Output the [X, Y] coordinate of the center of the cell containing the given text.  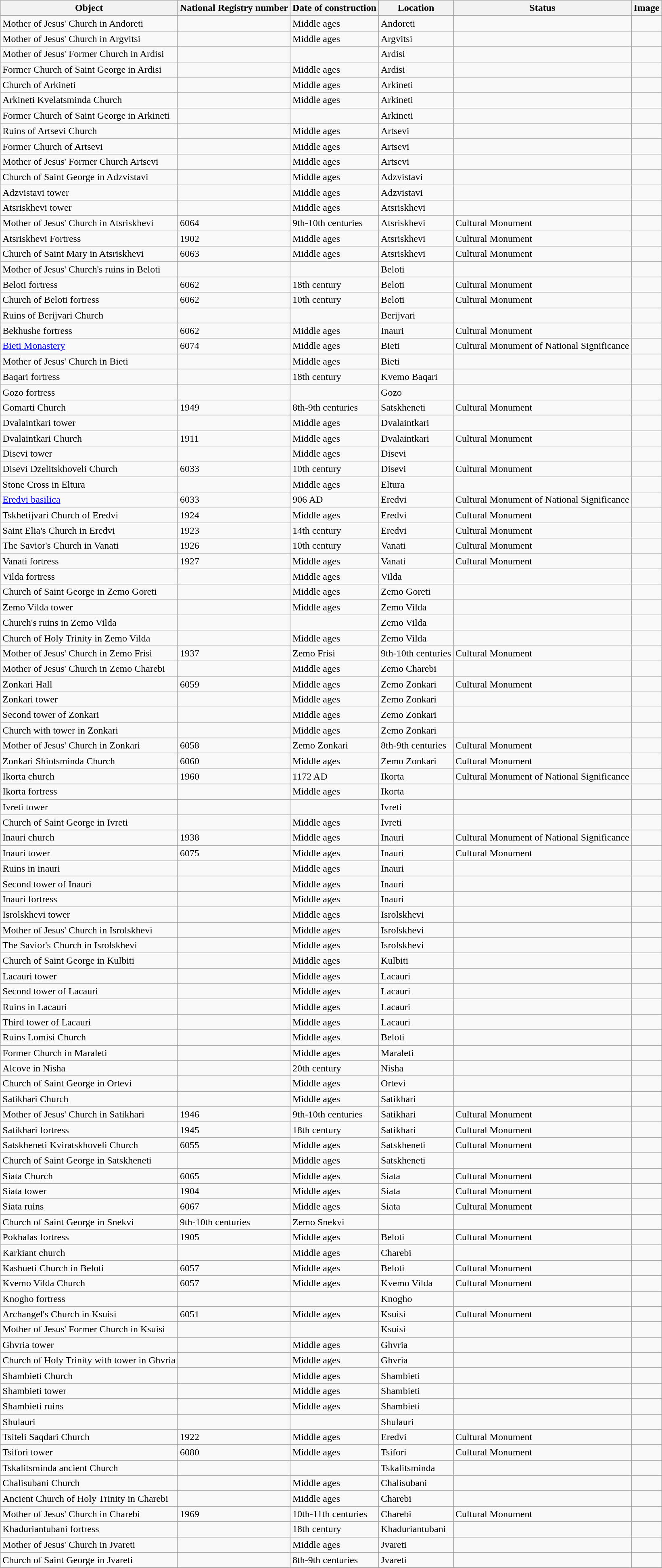
Pokhalas fortress [89, 1237]
Khaduriantubani fortress [89, 1529]
Mother of Jesus' Church in Zemo Charebi [89, 669]
1904 [234, 1191]
Inauri tower [89, 853]
Tskalitsminda ancient Church [89, 1468]
Dvalaintkari tower [89, 423]
Bekhushe fortress [89, 331]
6051 [234, 1314]
Lacauri tower [89, 976]
Mother of Jesus' Church's ruins in Beloti [89, 269]
6055 [234, 1145]
Mother of Jesus' Church in Zemo Frisi [89, 653]
Mother of Jesus' Church in Satikhari [89, 1114]
Adzvistavi tower [89, 193]
Church's ruins in Zemo Vilda [89, 623]
6065 [234, 1176]
Disevi Dzelitskhoveli Church [89, 469]
Zonkari Hall [89, 684]
Ruins of Artsevi Church [89, 131]
14th century [335, 530]
Karkiant church [89, 1253]
Church of Saint George in Jvareti [89, 1560]
Stone Cross in Eltura [89, 484]
Dvalaintkari Church [89, 438]
6080 [234, 1453]
Alcove in Nisha [89, 1068]
Mother of Jesus' Church in Andoreti [89, 23]
1946 [234, 1114]
Church of Saint George in Ortevi [89, 1084]
1926 [234, 546]
Zemo Goreti [416, 592]
1937 [234, 653]
Kvemo Vilda Church [89, 1283]
Knogho [416, 1299]
Andoreti [416, 23]
Kvemo Vilda [416, 1283]
1960 [234, 776]
Church of Saint George in Snekvi [89, 1222]
1945 [234, 1130]
Maraleti [416, 1053]
1905 [234, 1237]
Kulbiti [416, 961]
Isrolskhevi tower [89, 914]
Mother of Jesus' Church in Bieti [89, 361]
6074 [234, 346]
Object [89, 8]
Khaduriantubani [416, 1529]
Church of Saint Mary in Atsriskhevi [89, 254]
Vilda fortress [89, 576]
The Savior's Church in Vanati [89, 546]
Ghvria tower [89, 1345]
Former Church of Saint George in Ardisi [89, 69]
Zemo Snekvi [335, 1222]
Ruins of Berijvari Church [89, 315]
Ruins Lomisi Church [89, 1038]
906 AD [335, 500]
1927 [234, 561]
Inauri fortress [89, 899]
Church of Holy Trinity with tower in Ghvria [89, 1360]
Kashueti Church in Beloti [89, 1268]
6075 [234, 853]
Mother of Jesus' Church in Jvareti [89, 1545]
Nisha [416, 1068]
Zonkari Shiotsminda Church [89, 761]
Archangel's Church in Ksuisi [89, 1314]
Mother of Jesus' Former Church in Ardisi [89, 54]
Second tower of Zonkari [89, 715]
Beloti fortress [89, 285]
Church of Saint George in Adzvistavi [89, 177]
Shambieti ruins [89, 1406]
Atsriskhevi tower [89, 208]
Church of Saint George in Kulbiti [89, 961]
Siata Church [89, 1176]
Date of construction [335, 8]
1172 AD [335, 776]
Church of Beloti fortress [89, 300]
Shambieti tower [89, 1391]
Kvemo Baqari [416, 377]
Church of Saint George in Ivreti [89, 822]
Church of Holy Trinity in Zemo Vilda [89, 638]
1922 [234, 1437]
Chalisubani Church [89, 1483]
Ruins in Lacauri [89, 1007]
6059 [234, 684]
Siata ruins [89, 1207]
Ortevi [416, 1084]
Zemo Charebi [416, 669]
Tsiteli Saqdari Church [89, 1437]
6064 [234, 223]
Mother of Jesus' Former Church Artsevi [89, 161]
Shambieti Church [89, 1375]
Tsifori tower [89, 1453]
Tsifori [416, 1453]
Siata tower [89, 1191]
Second tower of Inauri [89, 884]
Church of Saint George in Satskheneti [89, 1160]
National Registry number [234, 8]
1902 [234, 239]
Former Church of Artsevi [89, 146]
Image [646, 8]
Former Church in Maraleti [89, 1053]
Ruins in inauri [89, 868]
Third tower of Lacauri [89, 1022]
Knogho fortress [89, 1299]
Vilda [416, 576]
Arkineti Kvelatsminda Church [89, 100]
1949 [234, 407]
Zonkari tower [89, 700]
Chalisubani [416, 1483]
Disevi tower [89, 454]
Mother of Jesus' Church in Argvitsi [89, 39]
Zemo Frisi [335, 653]
Former Church of Saint George in Arkineti [89, 115]
Saint Elia's Church in Eredvi [89, 530]
Berijvari [416, 315]
Eltura [416, 484]
Church of Saint George in Zemo Goreti [89, 592]
Tskhetijvari Church of Eredvi [89, 515]
1924 [234, 515]
6058 [234, 746]
Mother of Jesus' Church in Atsriskhevi [89, 223]
Tskalitsminda [416, 1468]
Ivreti tower [89, 807]
6067 [234, 1207]
Satikhari fortress [89, 1130]
Mother of Jesus' Church in Zonkari [89, 746]
Zemo Vilda tower [89, 607]
1911 [234, 438]
Satikhari Church [89, 1099]
6063 [234, 254]
Ikorta church [89, 776]
Satskheneti Kviratskhoveli Church [89, 1145]
10th-11th centuries [335, 1514]
Mother of Jesus' Former Church in Ksuisi [89, 1329]
6060 [234, 761]
Status [543, 8]
20th century [335, 1068]
Baqari fortress [89, 377]
Gomarti Church [89, 407]
Mother of Jesus' Church in Isrolskhevi [89, 930]
Mother of Jesus' Church in Charebi [89, 1514]
Eredvi basilica [89, 500]
The Savior's Church in Isrolskhevi [89, 945]
Second tower of Lacauri [89, 992]
Ancient Church of Holy Trinity in Charebi [89, 1499]
Ikorta fortress [89, 792]
Location [416, 8]
Inauri church [89, 838]
Argvitsi [416, 39]
Gozo [416, 392]
Atsriskhevi Fortress [89, 239]
Bieti Monastery [89, 346]
1969 [234, 1514]
Vanati fortress [89, 561]
Church with tower in Zonkari [89, 730]
1923 [234, 530]
Gozo fortress [89, 392]
Church of Arkineti [89, 85]
1938 [234, 838]
